Find where the given text appears and provide that cell's center as [X, Y] coordinate. 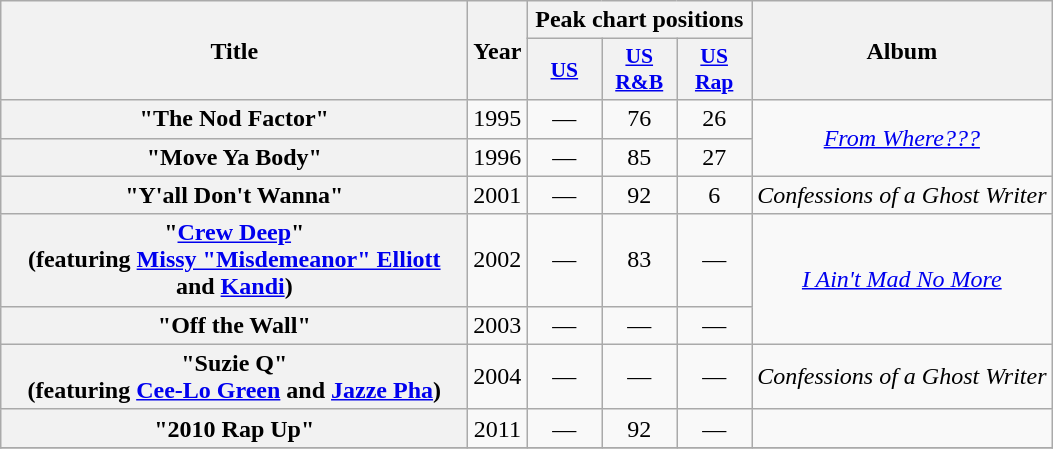
Peak chart positions [640, 20]
USR&B [640, 70]
"2010 Rap Up" [234, 428]
I Ain't Mad No More [902, 279]
76 [640, 119]
2002 [498, 260]
85 [640, 157]
"The Nod Factor" [234, 119]
1996 [498, 157]
27 [714, 157]
US [564, 70]
From Where??? [902, 138]
"Suzie Q"(featuring Cee-Lo Green and Jazze Pha) [234, 376]
Title [234, 50]
"Crew Deep"(featuring Missy "Misdemeanor" Elliott and Kandi) [234, 260]
2011 [498, 428]
"Y'all Don't Wanna" [234, 195]
"Move Ya Body" [234, 157]
83 [640, 260]
1995 [498, 119]
Album [902, 50]
2001 [498, 195]
2004 [498, 376]
USRap [714, 70]
26 [714, 119]
"Off the Wall" [234, 325]
2003 [498, 325]
Year [498, 50]
6 [714, 195]
